Locate the cell with the specified text and output its (X, Y) center coordinate. 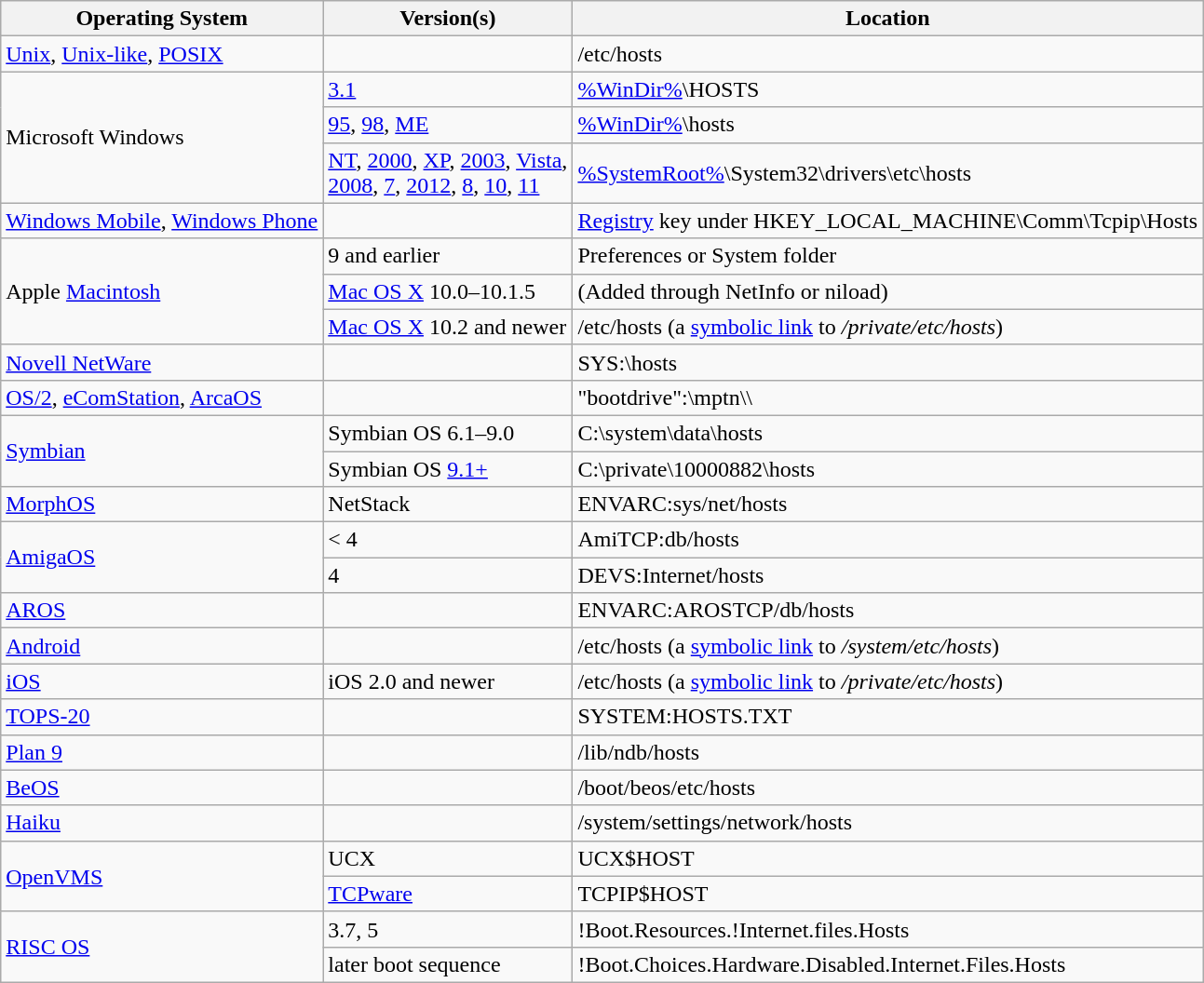
3.1 (448, 89)
Registry key under HKEY_LOCAL_MACHINE\Comm\Tcpip\Hosts (888, 221)
iOS 2.0 and newer (448, 681)
!Boot.Resources.!Internet.files.Hosts (888, 929)
/etc/hosts (888, 54)
ENVARC:AROSTCP/db/hosts (888, 611)
Symbian OS 9.1+ (448, 468)
AmigaOS (162, 558)
Plan 9 (162, 752)
/lib/ndb/hosts (888, 752)
Microsoft Windows (162, 138)
Preferences or System folder (888, 256)
AmiTCP:db/hosts (888, 540)
UCX$HOST (888, 858)
MorphOS (162, 505)
Operating System (162, 19)
NetStack (448, 505)
C:\private\10000882\hosts (888, 468)
Unix, Unix-like, POSIX (162, 54)
Symbian OS 6.1–9.0 (448, 433)
UCX (448, 858)
%SystemRoot%\System32\drivers\etc\hosts (888, 173)
TCPware (448, 894)
4 (448, 575)
%WinDir%\HOSTS (888, 89)
95, 98, ME (448, 125)
iOS (162, 681)
Symbian (162, 451)
/system/settings/network/hosts (888, 823)
Apple Macintosh (162, 291)
Windows Mobile, Windows Phone (162, 221)
"bootdrive":\mptn\\ (888, 397)
Location (888, 19)
TOPS-20 (162, 717)
C:\system\data\hosts (888, 433)
Novell NetWare (162, 362)
/boot/beos/etc/hosts (888, 788)
< 4 (448, 540)
%WinDir%\hosts (888, 125)
Android (162, 646)
3.7, 5 (448, 929)
DEVS:Internet/hosts (888, 575)
OpenVMS (162, 876)
SYS:\hosts (888, 362)
NT, 2000, XP, 2003, Vista,2008, 7, 2012, 8, 10, 11 (448, 173)
later boot sequence (448, 964)
Haiku (162, 823)
SYSTEM:HOSTS.TXT (888, 717)
Mac OS X 10.0–10.1.5 (448, 291)
OS/2, eComStation, ArcaOS (162, 397)
Version(s) (448, 19)
BeOS (162, 788)
(Added through NetInfo or niload) (888, 291)
Mac OS X 10.2 and newer (448, 327)
9 and earlier (448, 256)
ENVARC:sys/net/hosts (888, 505)
AROS (162, 611)
RISC OS (162, 947)
/etc/hosts (a symbolic link to /system/etc/hosts) (888, 646)
!Boot.Choices.Hardware.Disabled.Internet.Files.Hosts (888, 964)
TCPIP$HOST (888, 894)
